Return the [X, Y] coordinate for the center point of the cell that contains the specified text.  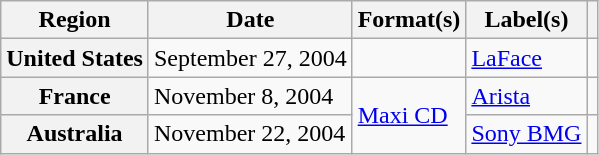
September 27, 2004 [250, 58]
Format(s) [409, 20]
November 22, 2004 [250, 134]
France [75, 96]
Label(s) [526, 20]
Region [75, 20]
Arista [526, 96]
LaFace [526, 58]
Date [250, 20]
Maxi CD [409, 115]
November 8, 2004 [250, 96]
Australia [75, 134]
United States [75, 58]
Sony BMG [526, 134]
